Scan for the cell matching the given text and deliver its [x, y] coordinate at center. 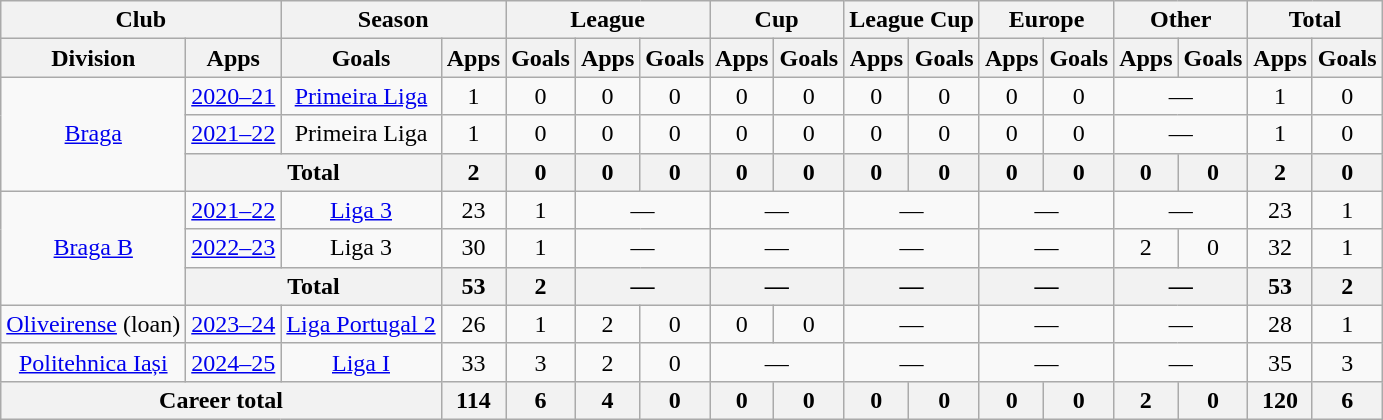
League [608, 20]
Division [94, 58]
Oliveirense (loan) [94, 324]
2022–23 [234, 248]
Liga I [361, 362]
Cup [777, 20]
Season [394, 20]
2023–24 [234, 324]
120 [1280, 400]
Career total [221, 400]
4 [607, 400]
Politehnica Iași [94, 362]
114 [473, 400]
35 [1280, 362]
30 [473, 248]
Club [141, 20]
2024–25 [234, 362]
Braga [94, 134]
Europe [1046, 20]
33 [473, 362]
Braga B [94, 248]
26 [473, 324]
2020–21 [234, 96]
28 [1280, 324]
32 [1280, 248]
League Cup [912, 20]
Other [1181, 20]
Liga Portugal 2 [361, 324]
